For the text-containing cell, return its midpoint in [X, Y] coordinate format. 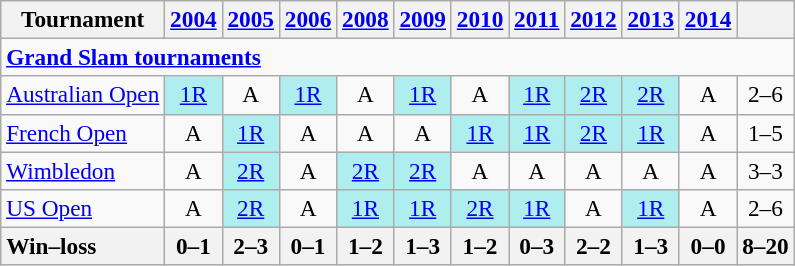
2013 [650, 19]
2012 [594, 19]
2014 [708, 19]
2–3 [250, 246]
0–0 [708, 246]
Grand Slam tournaments [398, 57]
2006 [308, 19]
2–2 [594, 246]
2004 [194, 19]
3–3 [766, 170]
2009 [422, 19]
US Open [83, 208]
Win–loss [83, 246]
Wimbledon [83, 170]
Tournament [83, 19]
0–3 [537, 246]
French Open [83, 133]
2005 [250, 19]
2008 [366, 19]
2010 [480, 19]
1–5 [766, 133]
2011 [537, 19]
8–20 [766, 246]
Australian Open [83, 95]
